Return the [x, y] coordinate for the center point of the cell that contains the specified text.  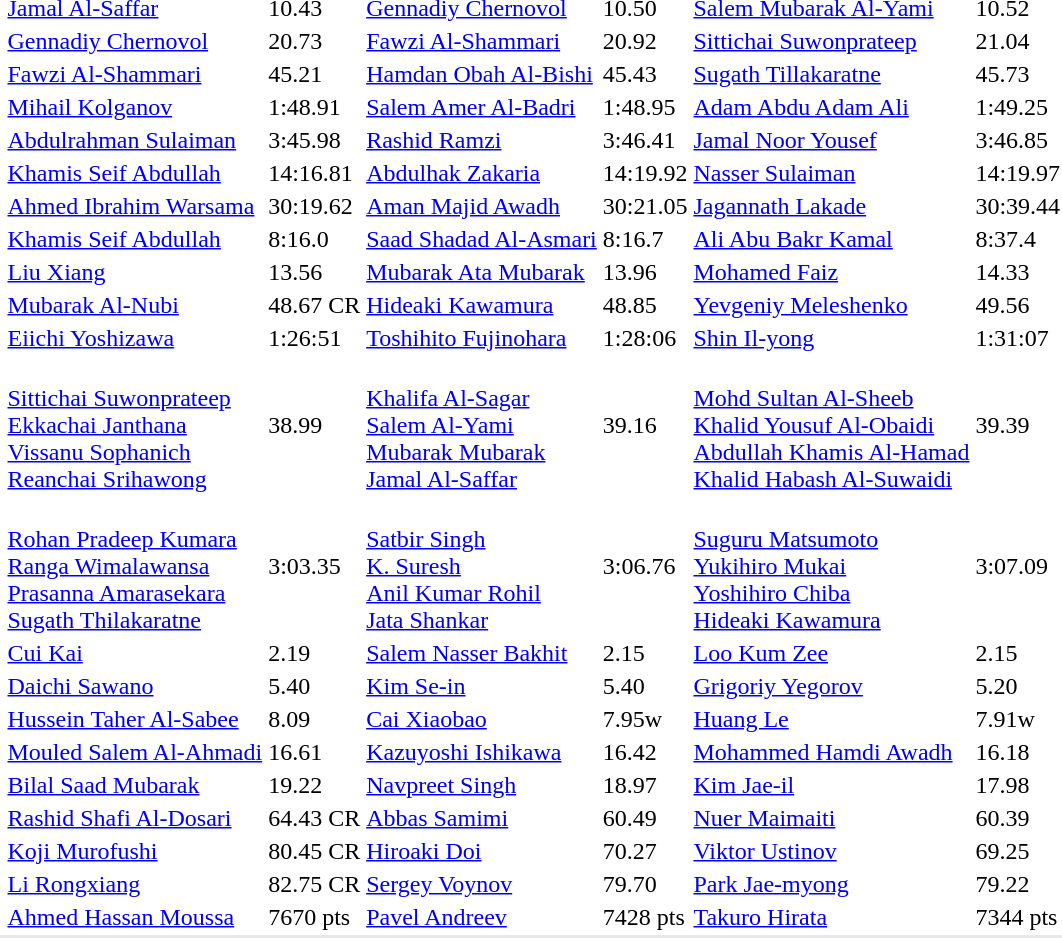
8:16.7 [645, 239]
Saad Shadad Al-Asmari [482, 239]
1:48.91 [314, 107]
14:16.81 [314, 173]
Hiroaki Doi [482, 851]
16.42 [645, 752]
3:07.09 [1018, 566]
Bilal Saad Mubarak [135, 785]
Gennadiy Chernovol [135, 41]
18.97 [645, 785]
Mohamed Faiz [832, 272]
Mubarak Ata Mubarak [482, 272]
69.25 [1018, 851]
8:37.4 [1018, 239]
3:06.76 [645, 566]
Kim Jae-il [832, 785]
38.99 [314, 425]
Ahmed Hassan Moussa [135, 917]
20.92 [645, 41]
30:21.05 [645, 206]
Sittichai SuwonprateepEkkachai JanthanaVissanu SophanichReanchai Srihawong [135, 425]
Adam Abdu Adam Ali [832, 107]
Jamal Noor Yousef [832, 140]
30:19.62 [314, 206]
Navpreet Singh [482, 785]
39.39 [1018, 425]
Mubarak Al-Nubi [135, 305]
Abdulrahman Sulaiman [135, 140]
Ali Abu Bakr Kamal [832, 239]
Ahmed Ibrahim Warsama [135, 206]
7.91w [1018, 719]
60.39 [1018, 818]
Salem Nasser Bakhit [482, 653]
Li Rongxiang [135, 884]
Hussein Taher Al-Sabee [135, 719]
Nuer Maimaiti [832, 818]
64.43 CR [314, 818]
7670 pts [314, 917]
39.16 [645, 425]
79.70 [645, 884]
16.61 [314, 752]
45.21 [314, 74]
5.20 [1018, 686]
20.73 [314, 41]
8:16.0 [314, 239]
Toshihito Fujinohara [482, 338]
Jagannath Lakade [832, 206]
Park Jae-myong [832, 884]
Kim Se-in [482, 686]
1:48.95 [645, 107]
48.85 [645, 305]
Abdulhak Zakaria [482, 173]
1:26:51 [314, 338]
14:19.97 [1018, 173]
45.43 [645, 74]
8.09 [314, 719]
3:46.41 [645, 140]
Grigoriy Yegorov [832, 686]
79.22 [1018, 884]
Mohammed Hamdi Awadh [832, 752]
82.75 CR [314, 884]
1:28:06 [645, 338]
19.22 [314, 785]
Satbir SinghK. SureshAnil Kumar RohilJata Shankar [482, 566]
Hideaki Kawamura [482, 305]
Shin Il-yong [832, 338]
Salem Amer Al-Badri [482, 107]
Huang Le [832, 719]
Suguru MatsumotoYukihiro MukaiYoshihiro ChibaHideaki Kawamura [832, 566]
80.45 CR [314, 851]
Takuro Hirata [832, 917]
16.18 [1018, 752]
Rashid Shafi Al-Dosari [135, 818]
Mihail Kolganov [135, 107]
Rashid Ramzi [482, 140]
Loo Kum Zee [832, 653]
Aman Majid Awadh [482, 206]
1:31:07 [1018, 338]
60.49 [645, 818]
Viktor Ustinov [832, 851]
21.04 [1018, 41]
1:49.25 [1018, 107]
Rohan Pradeep KumaraRanga WimalawansaPrasanna AmarasekaraSugath Thilakaratne [135, 566]
3:03.35 [314, 566]
Yevgeniy Meleshenko [832, 305]
48.67 CR [314, 305]
30:39.44 [1018, 206]
Cui Kai [135, 653]
Sugath Tillakaratne [832, 74]
Abbas Samimi [482, 818]
2.19 [314, 653]
17.98 [1018, 785]
Kazuyoshi Ishikawa [482, 752]
45.73 [1018, 74]
3:45.98 [314, 140]
Mohd Sultan Al-SheebKhalid Yousuf Al-ObaidiAbdullah Khamis Al-HamadKhalid Habash Al-Suwaidi [832, 425]
14.33 [1018, 272]
Daichi Sawano [135, 686]
49.56 [1018, 305]
7344 pts [1018, 917]
14:19.92 [645, 173]
Mouled Salem Al-Ahmadi [135, 752]
7.95w [645, 719]
7428 pts [645, 917]
Liu Xiang [135, 272]
Eiichi Yoshizawa [135, 338]
13.96 [645, 272]
70.27 [645, 851]
Nasser Sulaiman [832, 173]
Pavel Andreev [482, 917]
Hamdan Obah Al-Bishi [482, 74]
Sittichai Suwonprateep [832, 41]
Sergey Voynov [482, 884]
13.56 [314, 272]
Koji Murofushi [135, 851]
Khalifa Al-SagarSalem Al-YamiMubarak MubarakJamal Al-Saffar [482, 425]
Cai Xiaobao [482, 719]
3:46.85 [1018, 140]
